Identify which cell holds the provided text, then report its (X, Y) central coordinate. 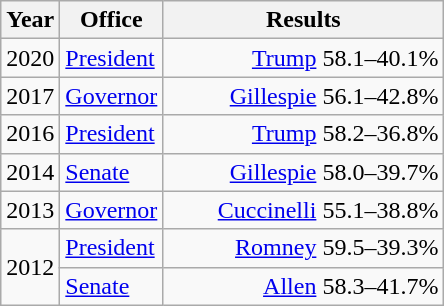
Romney 59.5–39.3% (304, 248)
Gillespie 56.1–42.8% (304, 96)
Office (112, 20)
2013 (30, 210)
2012 (30, 267)
Cuccinelli 55.1–38.8% (304, 210)
Gillespie 58.0–39.7% (304, 172)
Allen 58.3–41.7% (304, 286)
2020 (30, 58)
2016 (30, 134)
Trump 58.1–40.1% (304, 58)
Trump 58.2–36.8% (304, 134)
2017 (30, 96)
2014 (30, 172)
Results (304, 20)
Year (30, 20)
